Return the [x, y] coordinate for the center point of the cell that contains the specified text.  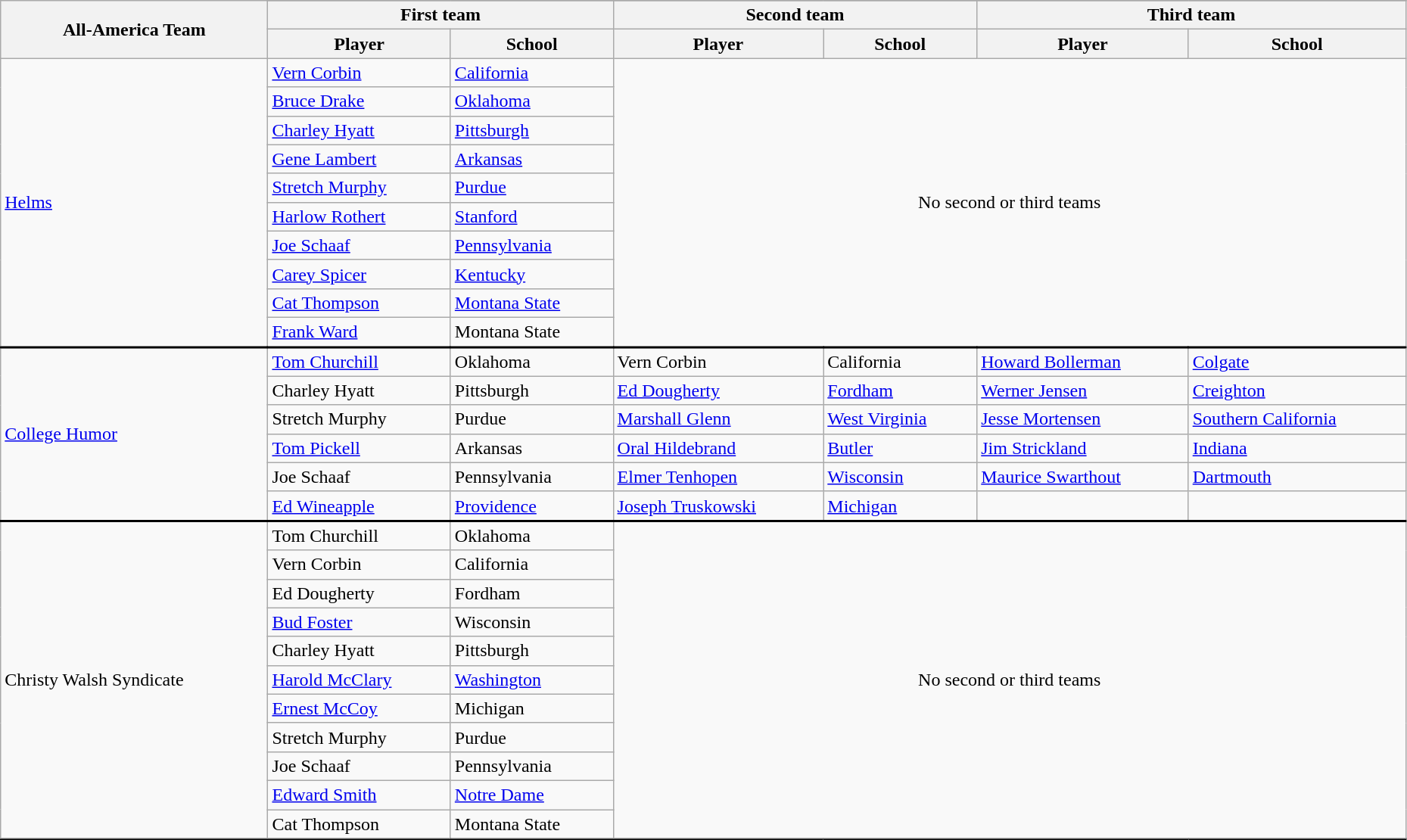
Maurice Swarthout [1082, 477]
Marshall Glenn [718, 419]
Werner Jensen [1082, 390]
Gene Lambert [359, 159]
Stanford [531, 216]
Indiana [1297, 448]
Ed Wineapple [359, 506]
Second team [795, 15]
All-America Team [135, 30]
Providence [531, 506]
Ernest McCoy [359, 708]
Edward Smith [359, 795]
Harlow Rothert [359, 216]
Bruce Drake [359, 101]
Joseph Truskowski [718, 506]
Tom Pickell [359, 448]
West Virginia [901, 419]
Dartmouth [1297, 477]
Bud Foster [359, 622]
Third team [1191, 15]
Colgate [1297, 362]
Creighton [1297, 390]
Butler [901, 448]
Oral Hildebrand [718, 448]
Helms [135, 203]
Jesse Mortensen [1082, 419]
Harold McClary [359, 680]
Howard Bollerman [1082, 362]
College Humor [135, 434]
Elmer Tenhopen [718, 477]
First team [440, 15]
Washington [531, 680]
Jim Strickland [1082, 448]
Frank Ward [359, 331]
Christy Walsh Syndicate [135, 680]
Carey Spicer [359, 274]
Kentucky [531, 274]
Notre Dame [531, 795]
Southern California [1297, 419]
